Determine the (X, Y) coordinate at the center of the cell enclosing the given text.  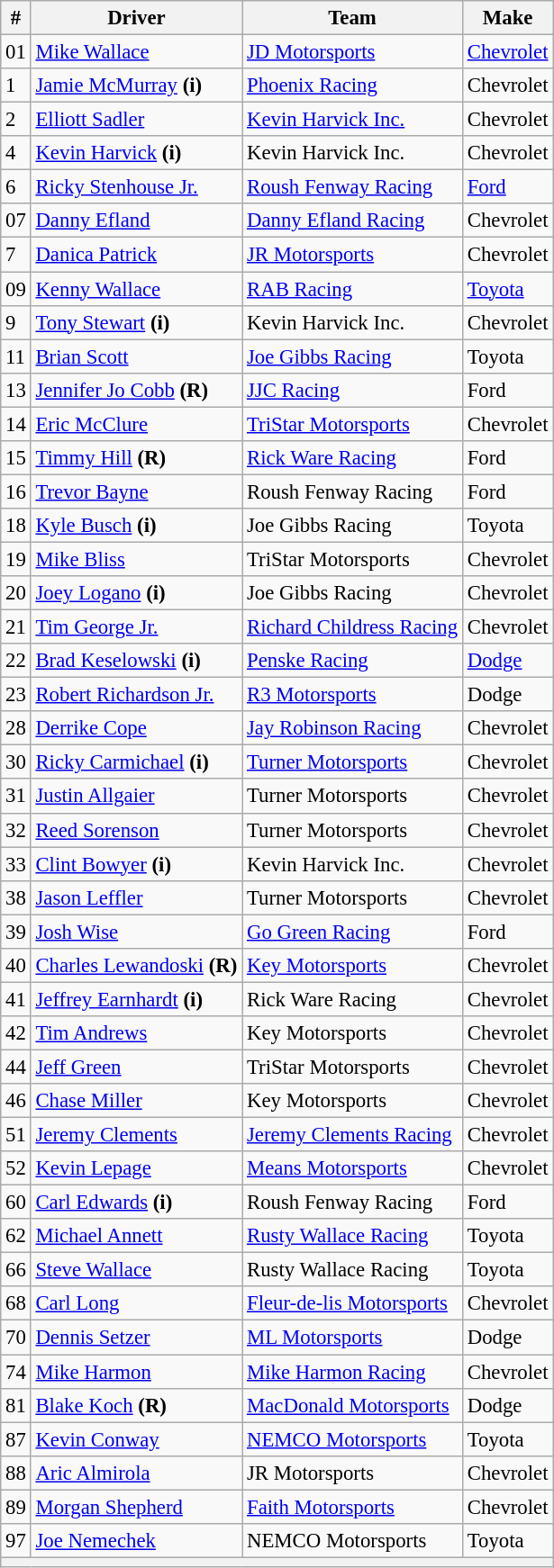
Danica Patrick (137, 255)
11 (16, 356)
38 (16, 897)
07 (16, 221)
39 (16, 932)
Eric McClure (137, 424)
Morgan Shepherd (137, 1507)
Derrike Cope (137, 728)
Team (353, 18)
Joey Logano (i) (137, 593)
74 (16, 1372)
23 (16, 695)
Aric Almirola (137, 1473)
Michael Annett (137, 1236)
Go Green Racing (353, 932)
30 (16, 762)
14 (16, 424)
Jeffrey Earnhardt (i) (137, 999)
87 (16, 1439)
JJC Racing (353, 390)
81 (16, 1405)
Elliott Sadler (137, 120)
89 (16, 1507)
Danny Efland (137, 221)
Jeff Green (137, 1067)
66 (16, 1270)
21 (16, 627)
15 (16, 458)
Jeremy Clements (137, 1135)
# (16, 18)
1 (16, 86)
97 (16, 1541)
32 (16, 830)
ML Motorsports (353, 1338)
Joe Nemechek (137, 1541)
Tim George Jr. (137, 627)
42 (16, 1033)
Charles Lewandoski (R) (137, 966)
51 (16, 1135)
9 (16, 322)
7 (16, 255)
Mike Harmon Racing (353, 1372)
Make (507, 18)
Jason Leffler (137, 897)
Kyle Busch (i) (137, 526)
Kevin Harvick (i) (137, 153)
Danny Efland Racing (353, 221)
Faith Motorsports (353, 1507)
Mike Bliss (137, 559)
Jeremy Clements Racing (353, 1135)
JD Motorsports (353, 52)
Kevin Lepage (137, 1168)
Steve Wallace (137, 1270)
Reed Sorenson (137, 830)
28 (16, 728)
4 (16, 153)
60 (16, 1203)
Tony Stewart (i) (137, 322)
70 (16, 1338)
6 (16, 187)
Blake Koch (R) (137, 1405)
20 (16, 593)
41 (16, 999)
Jay Robinson Racing (353, 728)
Driver (137, 18)
R3 Motorsports (353, 695)
13 (16, 390)
Jennifer Jo Cobb (R) (137, 390)
88 (16, 1473)
Ricky Stenhouse Jr. (137, 187)
2 (16, 120)
62 (16, 1236)
Tim Andrews (137, 1033)
Chase Miller (137, 1101)
Robert Richardson Jr. (137, 695)
Dennis Setzer (137, 1338)
Brad Keselowski (i) (137, 661)
Brian Scott (137, 356)
RAB Racing (353, 289)
Mike Wallace (137, 52)
22 (16, 661)
MacDonald Motorsports (353, 1405)
33 (16, 864)
Kenny Wallace (137, 289)
Kevin Conway (137, 1439)
Means Motorsports (353, 1168)
01 (16, 52)
Jamie McMurray (i) (137, 86)
68 (16, 1304)
44 (16, 1067)
52 (16, 1168)
Mike Harmon (137, 1372)
19 (16, 559)
Carl Edwards (i) (137, 1203)
40 (16, 966)
Justin Allgaier (137, 797)
Ricky Carmichael (i) (137, 762)
Carl Long (137, 1304)
Timmy Hill (R) (137, 458)
Penske Racing (353, 661)
Fleur-de-lis Motorsports (353, 1304)
Josh Wise (137, 932)
Phoenix Racing (353, 86)
Richard Childress Racing (353, 627)
Trevor Bayne (137, 491)
Clint Bowyer (i) (137, 864)
09 (16, 289)
46 (16, 1101)
18 (16, 526)
16 (16, 491)
31 (16, 797)
